Return [x, y] of the center of cell containing provided text 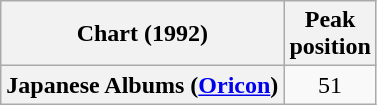
Chart (1992) [142, 34]
Peak position [330, 34]
51 [330, 85]
Japanese Albums (Oricon) [142, 85]
